Capture the cell that displays the provided text and extract its (x, y) central coordinate. 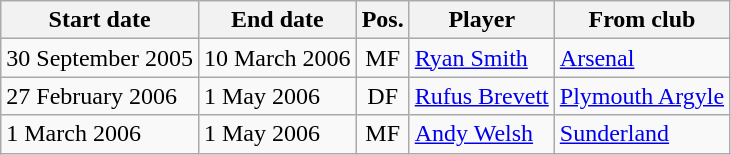
Start date (100, 20)
Sunderland (642, 134)
Plymouth Argyle (642, 96)
Arsenal (642, 58)
From club (642, 20)
27 February 2006 (100, 96)
Rufus Brevett (482, 96)
1 March 2006 (100, 134)
Pos. (382, 20)
30 September 2005 (100, 58)
Andy Welsh (482, 134)
10 March 2006 (277, 58)
Ryan Smith (482, 58)
Player (482, 20)
End date (277, 20)
DF (382, 96)
